Scan for the cell matching the given text and deliver its [x, y] coordinate at center. 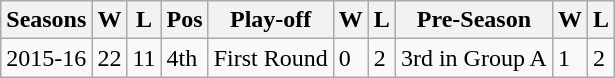
Play-off [270, 20]
22 [110, 58]
First Round [270, 58]
0 [350, 58]
4th [184, 58]
2015-16 [46, 58]
Seasons [46, 20]
11 [144, 58]
1 [570, 58]
Pre-Season [474, 20]
Pos [184, 20]
3rd in Group A [474, 58]
